Capture the cell that displays the provided text and extract its (X, Y) central coordinate. 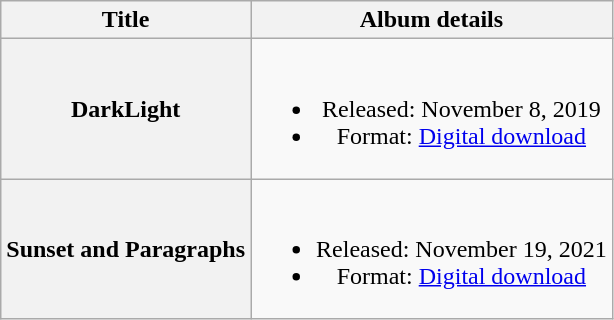
DarkLight (126, 109)
Album details (432, 20)
Released: November 19, 2021Format: Digital download (432, 249)
Title (126, 20)
Sunset and Paragraphs (126, 249)
Released: November 8, 2019Format: Digital download (432, 109)
